Extract the [X, Y] coordinate from the center of the cell holding the provided text.  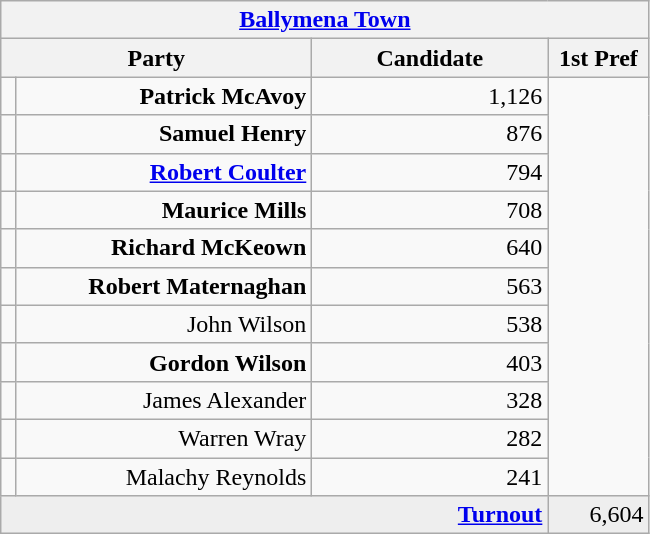
708 [430, 210]
563 [430, 286]
Candidate [430, 58]
Maurice Mills [164, 210]
Turnout [274, 515]
241 [430, 477]
794 [430, 172]
Gordon Wilson [164, 362]
Warren Wray [164, 438]
Richard McKeown [164, 248]
John Wilson [164, 324]
403 [430, 362]
640 [430, 248]
Malachy Reynolds [164, 477]
538 [430, 324]
328 [430, 400]
282 [430, 438]
Ballymena Town [325, 20]
Patrick McAvoy [164, 96]
Samuel Henry [164, 134]
Robert Coulter [164, 172]
6,604 [598, 515]
Robert Maternaghan [164, 286]
1,126 [430, 96]
876 [430, 134]
Party [156, 58]
James Alexander [164, 400]
1st Pref [598, 58]
